Provide the [X, Y] coordinate of the cell's center where the given text is located.  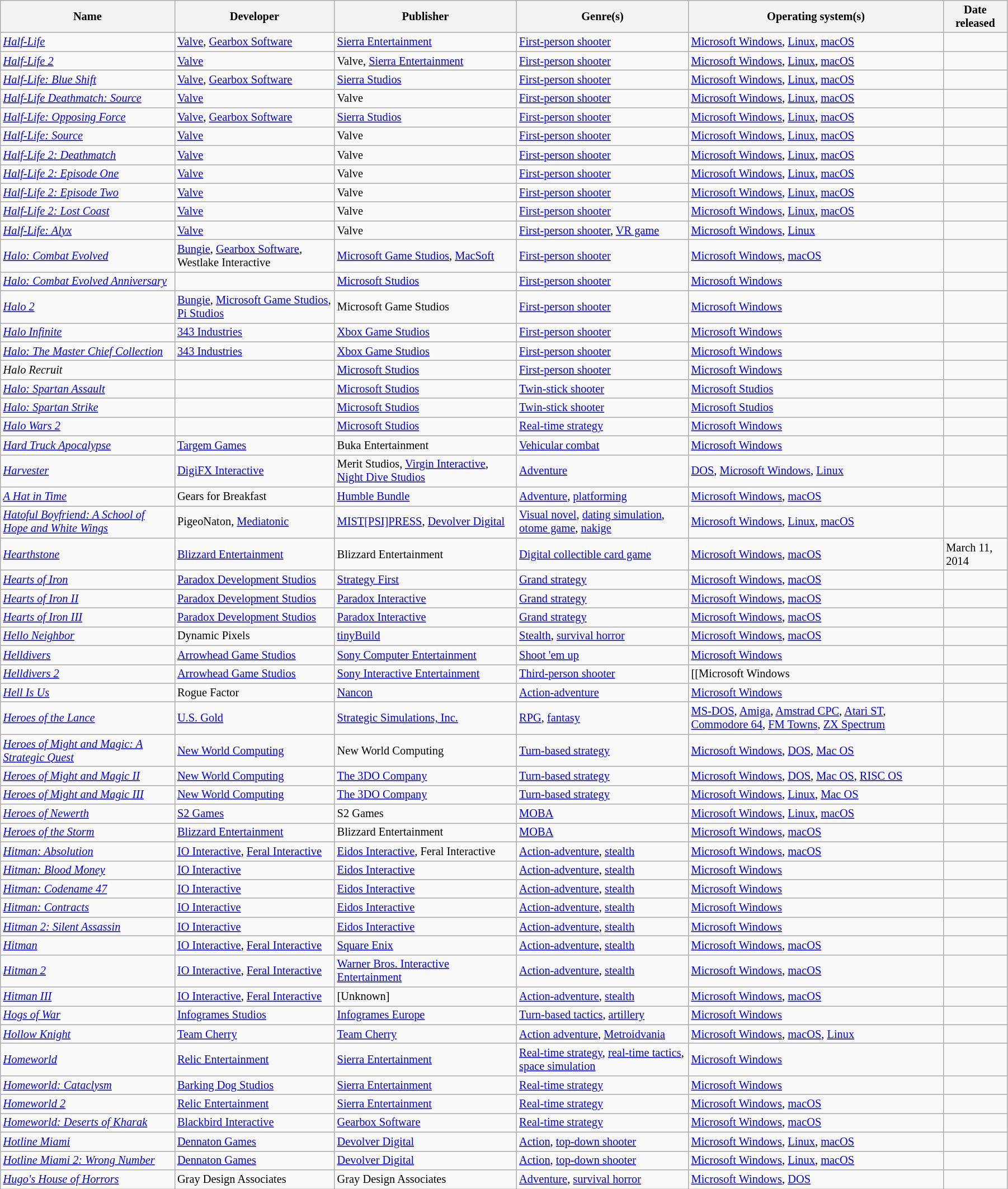
Strategic Simulations, Inc. [426, 718]
Dynamic Pixels [255, 636]
Stealth, survival horror [602, 636]
Hearts of Iron [87, 579]
Homeworld [87, 1060]
Bungie, Microsoft Game Studios, Pi Studios [255, 307]
Heroes of Might and Magic III [87, 795]
Hitman: Absolution [87, 851]
Microsoft Windows, macOS, Linux [816, 1034]
Humble Bundle [426, 496]
Merit Studios, Virgin Interactive, Night Dive Studios [426, 471]
Half-Life 2: Episode One [87, 174]
First-person shooter, VR game [602, 230]
Halo: Spartan Strike [87, 408]
[[Microsoft Windows [816, 674]
Harvester [87, 471]
Developer [255, 16]
Halo: Combat Evolved Anniversary [87, 281]
Half-Life 2 [87, 61]
Half-Life 2: Deathmatch [87, 155]
Barking Dog Studios [255, 1085]
Hatoful Boyfriend: A School of Hope and White Wings [87, 522]
Half-Life 2: Lost Coast [87, 211]
Halo Recruit [87, 370]
Hugo's House of Horrors [87, 1179]
Vehicular combat [602, 445]
Valve, Sierra Entertainment [426, 61]
Name [87, 16]
Sony Interactive Entertainment [426, 674]
Adventure, platforming [602, 496]
Warner Bros. Interactive Entertainment [426, 971]
Action-adventure [602, 692]
Microsoft Windows, DOS, Mac OS, RISC OS [816, 776]
Microsoft Windows, Linux [816, 230]
Heroes of Newerth [87, 814]
Blackbird Interactive [255, 1122]
U.S. Gold [255, 718]
Microsoft Game Studios, MacSoft [426, 256]
Genre(s) [602, 16]
Gears for Breakfast [255, 496]
[Unknown] [426, 997]
Hogs of War [87, 1015]
Homeworld 2 [87, 1104]
Microsoft Windows, Linux, Mac OS [816, 795]
Turn-based tactics, artillery [602, 1015]
Digital collectible card game [602, 554]
Hotline Miami [87, 1141]
Hitman: Codename 47 [87, 889]
Eidos Interactive, Feral Interactive [426, 851]
Halo: Combat Evolved [87, 256]
Infogrames Europe [426, 1015]
Halo Wars 2 [87, 426]
Halo 2 [87, 307]
MIST[PSI]PRESS, Devolver Digital [426, 522]
Hearts of Iron III [87, 617]
Half-Life: Alyx [87, 230]
Shoot 'em up [602, 655]
Sony Computer Entertainment [426, 655]
Heroes of the Storm [87, 832]
Homeworld: Cataclysm [87, 1085]
Microsoft Windows, DOS [816, 1179]
Gearbox Software [426, 1122]
Operating system(s) [816, 16]
DOS, Microsoft Windows, Linux [816, 471]
Microsoft Windows, DOS, Mac OS [816, 751]
Half-Life [87, 42]
Third-person shooter [602, 674]
PigeoNaton, Mediatonic [255, 522]
Heroes of the Lance [87, 718]
Publisher [426, 16]
Hollow Knight [87, 1034]
Helldivers 2 [87, 674]
Hell Is Us [87, 692]
Half-Life: Source [87, 136]
Halo Infinite [87, 332]
Real-time strategy, real-time tactics, space simulation [602, 1060]
Hearthstone [87, 554]
Hello Neighbor [87, 636]
Half-Life Deathmatch: Source [87, 98]
Targem Games [255, 445]
Hitman: Blood Money [87, 870]
Hitman 2: Silent Assassin [87, 927]
Halo: Spartan Assault [87, 389]
Helldivers [87, 655]
Microsoft Game Studios [426, 307]
Rogue Factor [255, 692]
tinyBuild [426, 636]
Action adventure, Metroidvania [602, 1034]
Hitman 2 [87, 971]
Heroes of Might and Magic II [87, 776]
Halo: The Master Chief Collection [87, 351]
RPG, fantasy [602, 718]
Square Enix [426, 945]
Adventure [602, 471]
Hearts of Iron II [87, 598]
Visual novel, dating simulation, otome game, nakige [602, 522]
Bungie, Gearbox Software, Westlake Interactive [255, 256]
Buka Entertainment [426, 445]
A Hat in Time [87, 496]
Hotline Miami 2: Wrong Number [87, 1160]
Date released [975, 16]
Strategy First [426, 579]
DigiFX Interactive [255, 471]
March 11, 2014 [975, 554]
Heroes of Might and Magic: A Strategic Quest [87, 751]
Nancon [426, 692]
Adventure, survival horror [602, 1179]
Hitman III [87, 997]
Hard Truck Apocalypse [87, 445]
Homeworld: Deserts of Kharak [87, 1122]
Half-Life: Opposing Force [87, 117]
Half-Life: Blue Shift [87, 79]
Infogrames Studios [255, 1015]
Half-Life 2: Episode Two [87, 192]
MS-DOS, Amiga, Amstrad CPC, Atari ST, Commodore 64, FM Towns, ZX Spectrum [816, 718]
Hitman [87, 945]
Hitman: Contracts [87, 908]
